Provide the (X, Y) coordinate of the cell's center where the given text is located.  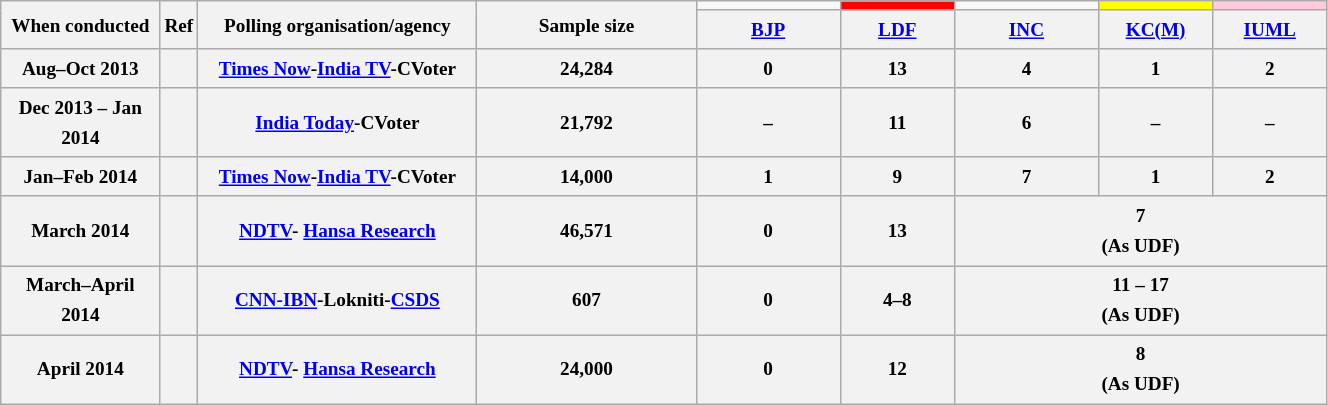
India Today-CVoter (338, 122)
8 (As UDF) (1140, 370)
21,792 (586, 122)
Sample size (586, 25)
When conducted (80, 25)
Ref (179, 25)
LDF (897, 30)
4–8 (897, 300)
11 – 17 (As UDF) (1140, 300)
KC(M) (1156, 30)
IUML (1270, 30)
Polling organisation/agency (338, 25)
6 (1026, 122)
24,000 (586, 370)
7 (1026, 176)
11 (897, 122)
INC (1026, 30)
4 (1026, 68)
14,000 (586, 176)
Dec 2013 – Jan 2014 (80, 122)
7 (As UDF) (1140, 230)
607 (586, 300)
March–April 2014 (80, 300)
24,284 (586, 68)
9 (897, 176)
March 2014 (80, 230)
46,571 (586, 230)
Aug–Oct 2013 (80, 68)
April 2014 (80, 370)
CNN-IBN-Lokniti-CSDS (338, 300)
12 (897, 370)
Jan–Feb 2014 (80, 176)
BJP (768, 30)
